Find where the given text appears and provide that cell's center as (X, Y) coordinate. 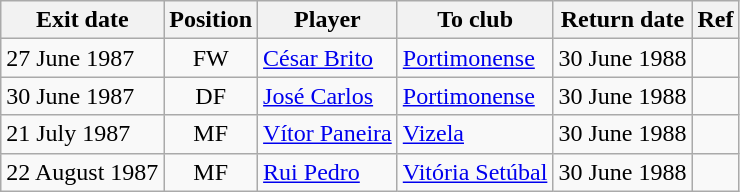
22 August 1987 (82, 172)
José Carlos (328, 96)
César Brito (328, 58)
Return date (622, 20)
Vizela (475, 134)
Position (211, 20)
Ref (716, 20)
To club (475, 20)
27 June 1987 (82, 58)
Player (328, 20)
Vítor Paneira (328, 134)
Exit date (82, 20)
Rui Pedro (328, 172)
30 June 1987 (82, 96)
21 July 1987 (82, 134)
FW (211, 58)
Vitória Setúbal (475, 172)
DF (211, 96)
